Output the (X, Y) coordinate of the center of the cell containing the given text.  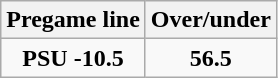
56.5 (210, 58)
Pregame line (74, 20)
Over/under (210, 20)
PSU -10.5 (74, 58)
